Return (x, y) of the center of cell containing provided text 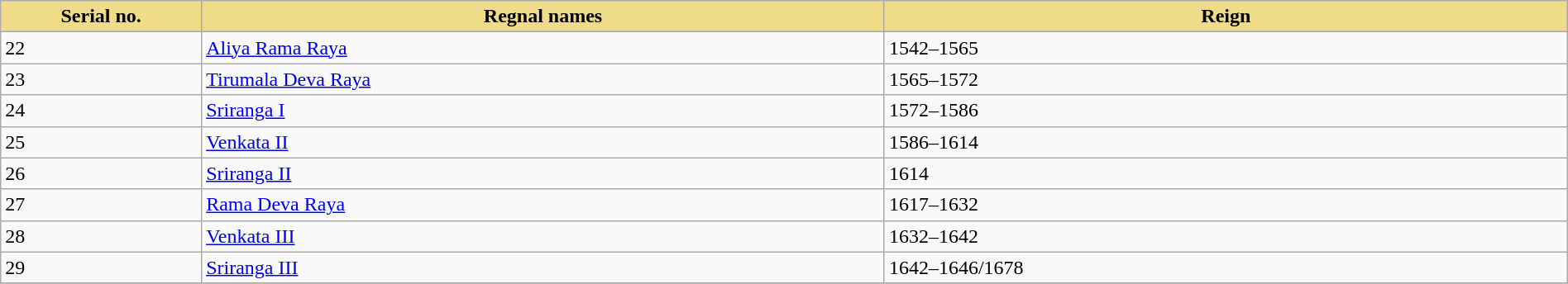
29 (101, 267)
1614 (1226, 173)
1586–1614 (1226, 142)
28 (101, 236)
1565–1572 (1226, 79)
Tirumala Deva Raya (543, 79)
Serial no. (101, 17)
24 (101, 111)
1642–1646/1678 (1226, 267)
Reign (1226, 17)
23 (101, 79)
Sriranga I (543, 111)
Sriranga II (543, 173)
1542–1565 (1226, 48)
1632–1642 (1226, 236)
Aliya Rama Raya (543, 48)
1617–1632 (1226, 205)
26 (101, 173)
Regnal names (543, 17)
Sriranga III (543, 267)
Venkata III (543, 236)
Venkata II (543, 142)
27 (101, 205)
22 (101, 48)
1572–1586 (1226, 111)
Rama Deva Raya (543, 205)
25 (101, 142)
